Return [X, Y] of the center of cell containing provided text 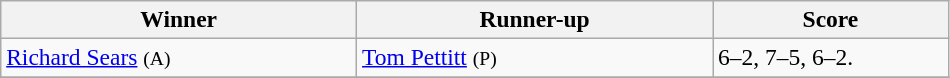
Tom Pettitt (P) [535, 57]
Runner-up [535, 19]
Richard Sears (A) [179, 57]
Score [830, 19]
Winner [179, 19]
6–2, 7–5, 6–2. [830, 57]
